Scan for the cell matching the given text and deliver its (X, Y) coordinate at center. 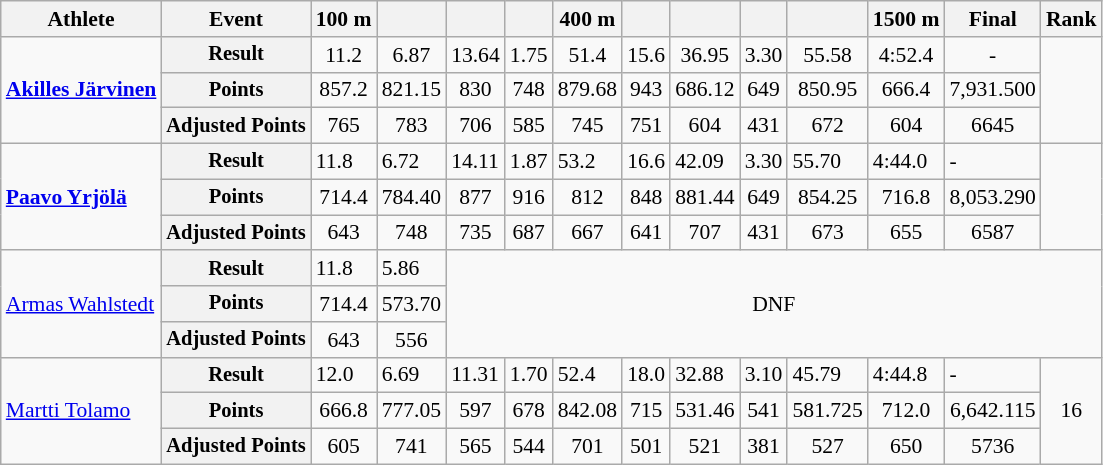
641 (646, 233)
585 (529, 126)
12.0 (344, 375)
842.08 (588, 411)
4:44.8 (906, 375)
712.0 (906, 411)
11.31 (476, 375)
581.725 (827, 411)
686.12 (704, 90)
850.95 (827, 90)
6.87 (412, 55)
45.79 (827, 375)
544 (529, 447)
42.09 (704, 162)
830 (476, 90)
707 (704, 233)
531.46 (704, 411)
32.88 (704, 375)
Event (236, 19)
666.4 (906, 90)
5.86 (412, 269)
745 (588, 126)
6645 (992, 126)
565 (476, 447)
1.75 (529, 55)
53.2 (588, 162)
16.6 (646, 162)
916 (529, 197)
100 m (344, 19)
765 (344, 126)
15.6 (646, 55)
Akilles Järvinen (82, 90)
655 (906, 233)
667 (588, 233)
11.2 (344, 55)
573.70 (412, 304)
3.10 (764, 375)
605 (344, 447)
Rank (1072, 19)
55.70 (827, 162)
784.40 (412, 197)
18.0 (646, 375)
521 (704, 447)
7,931.500 (992, 90)
877 (476, 197)
16 (1072, 410)
597 (476, 411)
848 (646, 197)
381 (764, 447)
666.8 (344, 411)
52.4 (588, 375)
881.44 (704, 197)
1.87 (529, 162)
527 (827, 447)
672 (827, 126)
36.95 (704, 55)
6.69 (412, 375)
1500 m (906, 19)
706 (476, 126)
673 (827, 233)
4:44.0 (906, 162)
777.05 (412, 411)
51.4 (588, 55)
13.64 (476, 55)
857.2 (344, 90)
716.8 (906, 197)
1.70 (529, 375)
14.11 (476, 162)
854.25 (827, 197)
783 (412, 126)
55.58 (827, 55)
501 (646, 447)
741 (412, 447)
Final (992, 19)
6587 (992, 233)
556 (412, 340)
678 (529, 411)
Armas Wahlstedt (82, 304)
541 (764, 411)
Athlete (82, 19)
821.15 (412, 90)
751 (646, 126)
715 (646, 411)
812 (588, 197)
735 (476, 233)
4:52.4 (906, 55)
879.68 (588, 90)
400 m (588, 19)
943 (646, 90)
6,642.115 (992, 411)
Martti Tolamo (82, 410)
6.72 (412, 162)
DNF (774, 304)
687 (529, 233)
5736 (992, 447)
701 (588, 447)
650 (906, 447)
8,053.290 (992, 197)
Paavo Yrjölä (82, 198)
